Identify which cell holds the provided text, then report its (x, y) central coordinate. 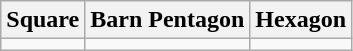
Square (43, 20)
Barn Pentagon (168, 20)
Hexagon (301, 20)
